Extract the [X, Y] coordinate from the center of the cell holding the provided text.  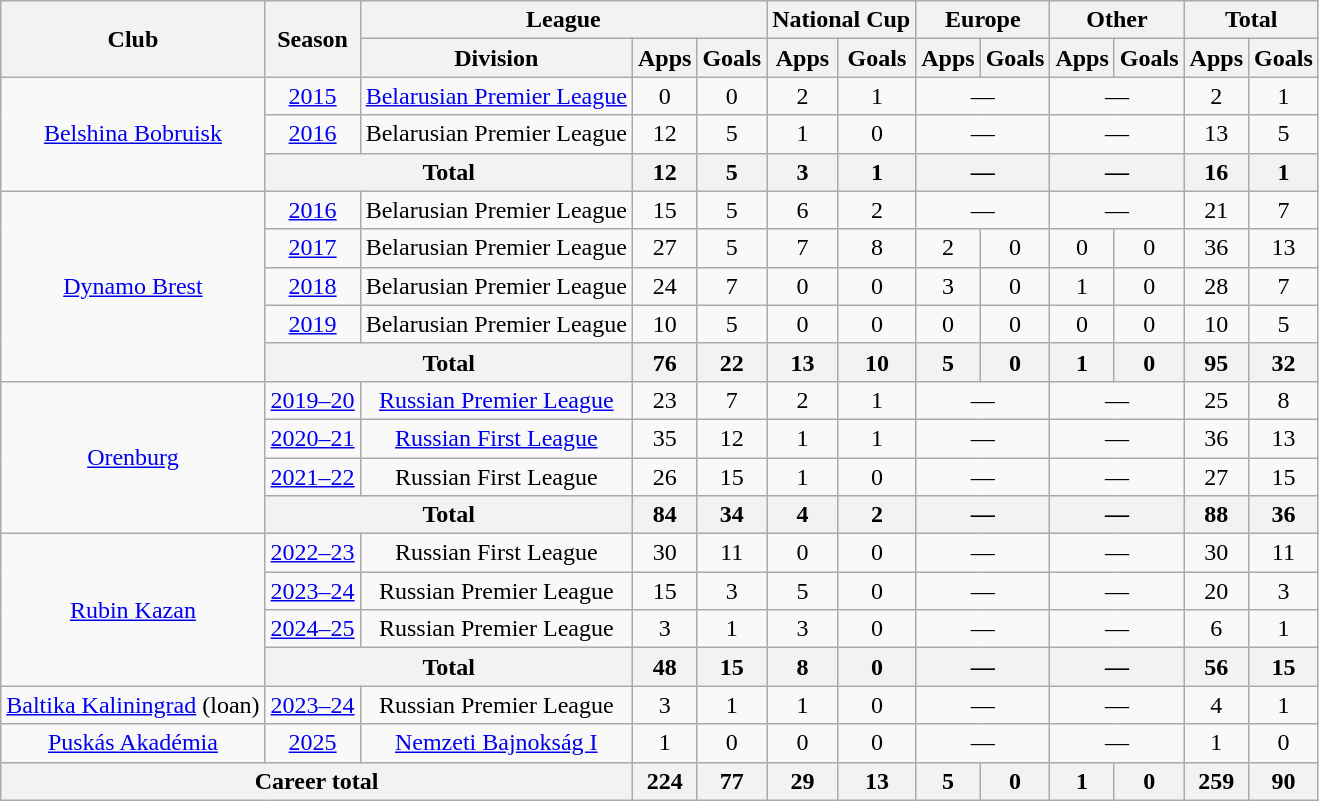
77 [732, 781]
88 [1216, 515]
34 [732, 515]
56 [1216, 667]
Nemzeti Bajnokság I [496, 743]
Orenburg [133, 457]
95 [1216, 362]
22 [732, 362]
2020–21 [312, 438]
90 [1284, 781]
National Cup [842, 20]
48 [664, 667]
2024–25 [312, 629]
21 [1216, 210]
Season [312, 39]
84 [664, 515]
Belshina Bobruisk [133, 134]
Dynamo Brest [133, 286]
Career total [317, 781]
224 [664, 781]
28 [1216, 286]
2022–23 [312, 553]
Europe [983, 20]
26 [664, 477]
2019 [312, 324]
2019–20 [312, 400]
29 [803, 781]
Club [133, 39]
Other [1117, 20]
25 [1216, 400]
Puskás Akadémia [133, 743]
2025 [312, 743]
2017 [312, 248]
Division [496, 58]
2015 [312, 96]
16 [1216, 172]
24 [664, 286]
League [563, 20]
259 [1216, 781]
76 [664, 362]
23 [664, 400]
32 [1284, 362]
35 [664, 438]
Baltika Kaliningrad (loan) [133, 705]
20 [1216, 591]
2018 [312, 286]
2021–22 [312, 477]
Rubin Kazan [133, 610]
